Pinpoint the cell where the given text exists, returning its (X, Y) midpoint coordinate. 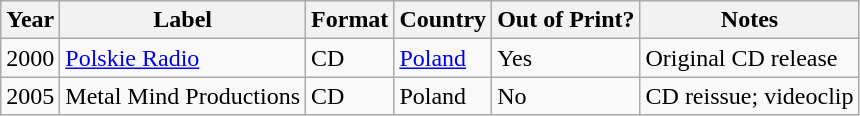
Label (183, 20)
Year (30, 20)
2000 (30, 58)
No (566, 96)
CD reissue; videoclip (750, 96)
Original CD release (750, 58)
2005 (30, 96)
Metal Mind Productions (183, 96)
Country (443, 20)
Yes (566, 58)
Polskie Radio (183, 58)
Format (350, 20)
Out of Print? (566, 20)
Notes (750, 20)
